Output the (X, Y) coordinate of the center of the cell containing the given text.  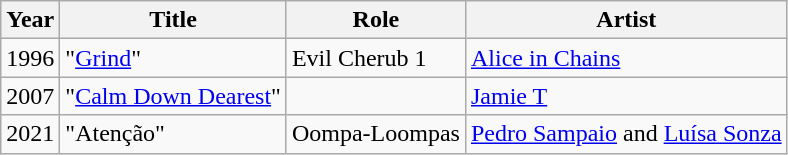
Oompa-Loompas (376, 134)
Role (376, 20)
2007 (30, 96)
Year (30, 20)
Jamie T (626, 96)
"Calm Down Dearest" (174, 96)
"Grind" (174, 58)
"Atenção" (174, 134)
Artist (626, 20)
2021 (30, 134)
Title (174, 20)
Pedro Sampaio and Luísa Sonza (626, 134)
1996 (30, 58)
Alice in Chains (626, 58)
Evil Cherub 1 (376, 58)
